Pinpoint the cell where the given text exists, returning its (X, Y) midpoint coordinate. 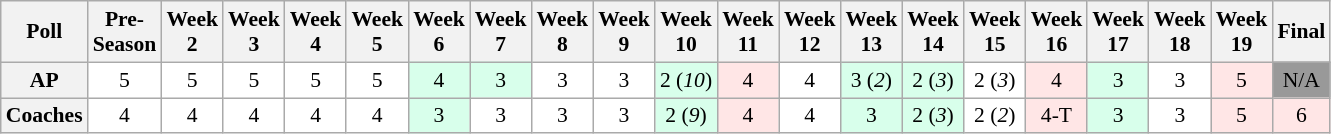
Week7 (501, 32)
Week18 (1180, 32)
Week6 (439, 32)
Week15 (995, 32)
Week5 (377, 32)
N/A (1301, 80)
Week4 (316, 32)
Week12 (810, 32)
Week3 (254, 32)
Poll (44, 32)
AP (44, 80)
2 (10) (686, 80)
Week14 (933, 32)
Week9 (624, 32)
2 (9) (686, 116)
Week17 (1118, 32)
Week10 (686, 32)
6 (1301, 116)
Week19 (1242, 32)
4-T (1057, 116)
Week16 (1057, 32)
Week8 (562, 32)
Week11 (748, 32)
2 (2) (995, 116)
Pre-Season (125, 32)
Week13 (872, 32)
Coaches (44, 116)
Final (1301, 32)
Week2 (192, 32)
3 (2) (872, 80)
